Pinpoint the cell where the given text exists, returning its [x, y] midpoint coordinate. 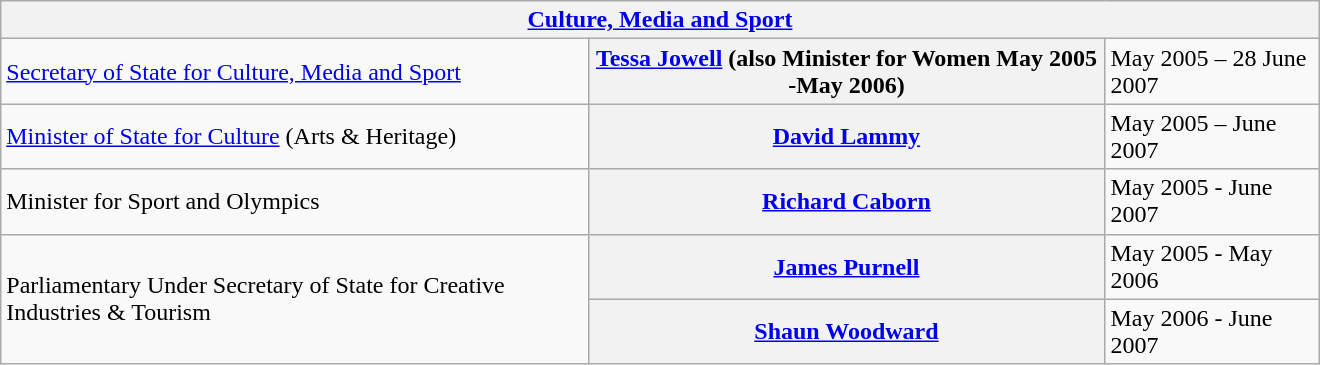
May 2005 - June 2007 [1212, 202]
David Lammy [846, 136]
May 2005 - May 2006 [1212, 266]
Parliamentary Under Secretary of State for Creative Industries & Tourism [294, 299]
Tessa Jowell (also Minister for Women May 2005 -May 2006) [846, 72]
Secretary of State for Culture, Media and Sport [294, 72]
Richard Caborn [846, 202]
Shaun Woodward [846, 332]
Minister for Sport and Olympics [294, 202]
Culture, Media and Sport [660, 20]
May 2006 - June 2007 [1212, 332]
James Purnell [846, 266]
May 2005 – 28 June 2007 [1212, 72]
Minister of State for Culture (Arts & Heritage) [294, 136]
May 2005 – June 2007 [1212, 136]
